Scan for the cell matching the given text and deliver its (x, y) coordinate at center. 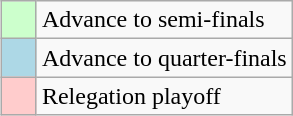
Advance to quarter-finals (164, 58)
Relegation playoff (164, 96)
Advance to semi-finals (164, 20)
